Capture the cell that displays the provided text and extract its [X, Y] central coordinate. 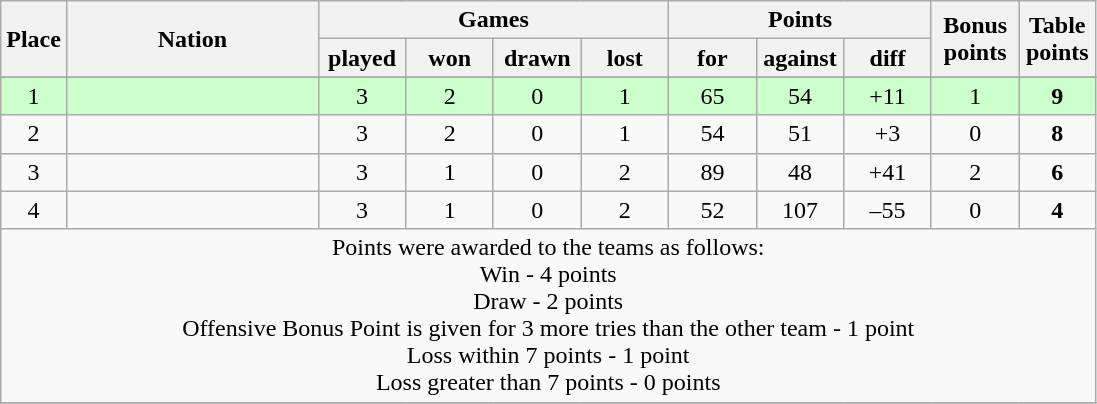
Nation [192, 39]
8 [1058, 134]
against [800, 58]
Place [34, 39]
48 [800, 172]
Tablepoints [1058, 39]
won [450, 58]
65 [713, 96]
diff [888, 58]
+41 [888, 172]
52 [713, 210]
+3 [888, 134]
Games [493, 20]
6 [1058, 172]
9 [1058, 96]
drawn [537, 58]
89 [713, 172]
for [713, 58]
lost [625, 58]
played [362, 58]
+11 [888, 96]
51 [800, 134]
–55 [888, 210]
107 [800, 210]
Points [800, 20]
Bonuspoints [975, 39]
